Provide the (x, y) coordinate of the cell's center where the given text is located.  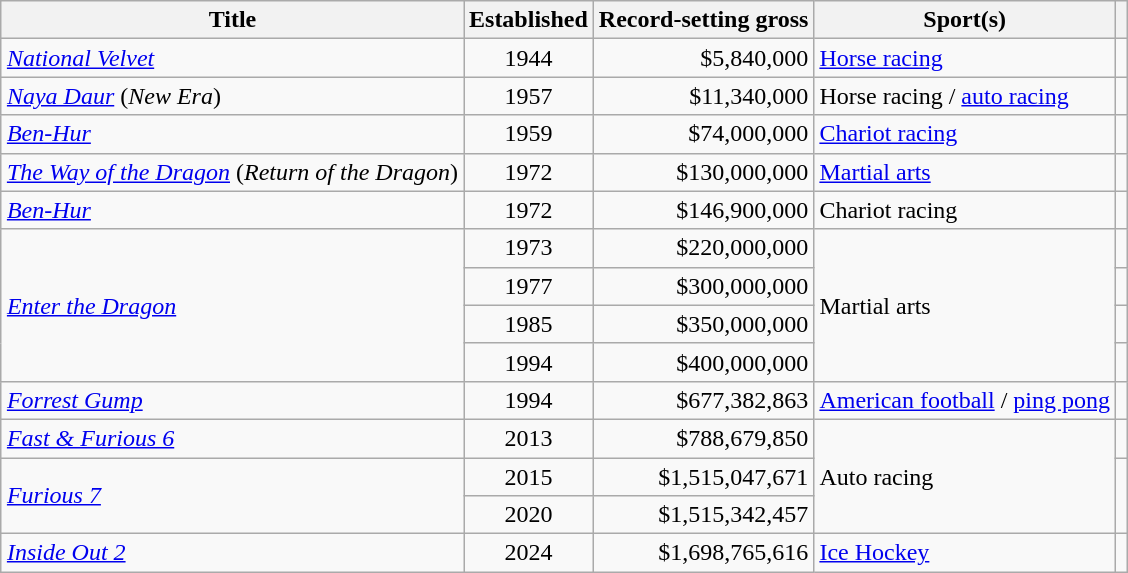
$130,000,000 (704, 172)
Established (529, 20)
2020 (529, 515)
1957 (529, 96)
$74,000,000 (704, 134)
Horse racing (965, 58)
2013 (529, 438)
$1,515,047,671 (704, 477)
2024 (529, 553)
2015 (529, 477)
Title (232, 20)
$11,340,000 (704, 96)
National Velvet (232, 58)
1985 (529, 324)
1977 (529, 286)
$146,900,000 (704, 210)
$220,000,000 (704, 248)
$788,679,850 (704, 438)
$5,840,000 (704, 58)
Ice Hockey (965, 553)
Auto racing (965, 476)
$1,515,342,457 (704, 515)
Inside Out 2 (232, 553)
Fast & Furious 6 (232, 438)
$350,000,000 (704, 324)
$1,698,765,616 (704, 553)
1944 (529, 58)
$400,000,000 (704, 362)
Furious 7 (232, 496)
Horse racing / auto racing (965, 96)
Sport(s) (965, 20)
1973 (529, 248)
1959 (529, 134)
American football / ping pong (965, 400)
Enter the Dragon (232, 305)
Forrest Gump (232, 400)
$300,000,000 (704, 286)
$677,382,863 (704, 400)
Naya Daur (New Era) (232, 96)
The Way of the Dragon (Return of the Dragon) (232, 172)
Record-setting gross (704, 20)
